Locate the cell with the specified text and output its (X, Y) center coordinate. 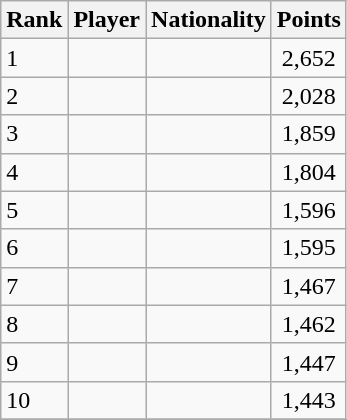
2,028 (308, 96)
1,596 (308, 210)
10 (34, 400)
6 (34, 248)
2,652 (308, 58)
1,859 (308, 134)
1,804 (308, 172)
Rank (34, 20)
5 (34, 210)
7 (34, 286)
1,443 (308, 400)
1,467 (308, 286)
1,447 (308, 362)
3 (34, 134)
Nationality (209, 20)
4 (34, 172)
1,462 (308, 324)
Points (308, 20)
1 (34, 58)
9 (34, 362)
Player (107, 20)
1,595 (308, 248)
8 (34, 324)
2 (34, 96)
